Provide the [X, Y] coordinate of the cell's center where the given text is located.  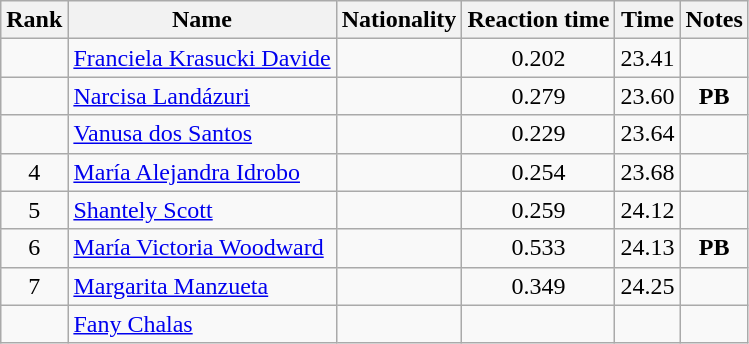
4 [34, 172]
23.60 [648, 96]
0.279 [538, 96]
Margarita Manzueta [202, 286]
24.13 [648, 248]
María Victoria Woodward [202, 248]
0.349 [538, 286]
Franciela Krasucki Davide [202, 58]
María Alejandra Idrobo [202, 172]
6 [34, 248]
0.533 [538, 248]
7 [34, 286]
0.202 [538, 58]
Notes [714, 20]
Reaction time [538, 20]
0.229 [538, 134]
Time [648, 20]
Rank [34, 20]
Name [202, 20]
0.259 [538, 210]
0.254 [538, 172]
Fany Chalas [202, 324]
Shantely Scott [202, 210]
Vanusa dos Santos [202, 134]
24.12 [648, 210]
Narcisa Landázuri [202, 96]
24.25 [648, 286]
23.64 [648, 134]
5 [34, 210]
23.41 [648, 58]
23.68 [648, 172]
Nationality [399, 20]
